Pinpoint the cell where the given text exists, returning its [x, y] midpoint coordinate. 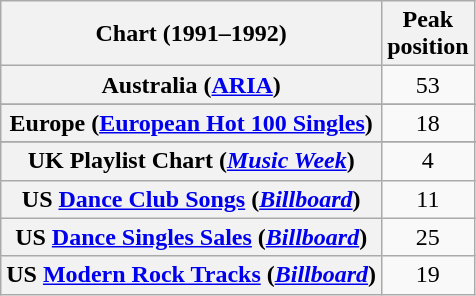
53 [428, 85]
Peakposition [428, 34]
11 [428, 199]
Europe (European Hot 100 Singles) [192, 123]
19 [428, 275]
4 [428, 161]
Australia (ARIA) [192, 85]
25 [428, 237]
Chart (1991–1992) [192, 34]
US Dance Club Songs (Billboard) [192, 199]
US Modern Rock Tracks (Billboard) [192, 275]
UK Playlist Chart (Music Week) [192, 161]
US Dance Singles Sales (Billboard) [192, 237]
18 [428, 123]
